Capture the cell that displays the provided text and extract its [X, Y] central coordinate. 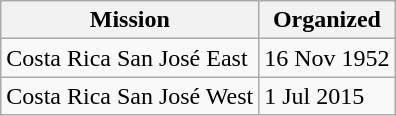
1 Jul 2015 [327, 96]
Organized [327, 20]
Mission [130, 20]
Costa Rica San José West [130, 96]
16 Nov 1952 [327, 58]
Costa Rica San José East [130, 58]
